Provide the [X, Y] coordinate of the cell's center where the given text is located.  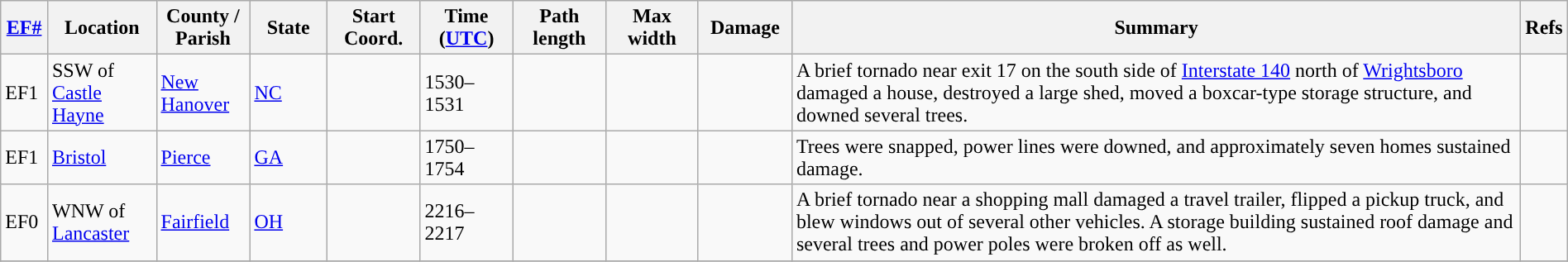
Time (UTC) [466, 28]
Refs [1545, 28]
New Hanover [203, 93]
EF0 [25, 222]
Max width [652, 28]
Trees were snapped, power lines were downed, and approximately seven homes sustained damage. [1156, 157]
NC [289, 93]
Location [102, 28]
Fairfield [203, 222]
Bristol [102, 157]
SSW of Castle Hayne [102, 93]
OH [289, 222]
1530–1531 [466, 93]
Path length [559, 28]
1750–1754 [466, 157]
Pierce [203, 157]
Damage [744, 28]
Start Coord. [373, 28]
State [289, 28]
County / Parish [203, 28]
Summary [1156, 28]
2216–2217 [466, 222]
EF# [25, 28]
WNW of Lancaster [102, 222]
GA [289, 157]
